Output the (X, Y) coordinate of the center of the cell containing the given text.  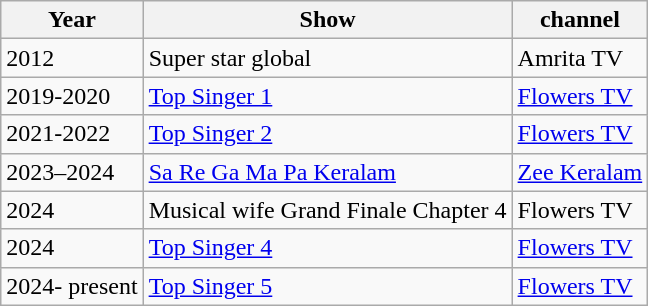
Sa Re Ga Ma Pa Keralam (328, 172)
Zee Keralam (580, 172)
Amrita TV (580, 58)
Top Singer 1 (328, 96)
Super star global (328, 58)
Top Singer 2 (328, 134)
Top Singer 4 (328, 248)
Top Singer 5 (328, 286)
2021-2022 (72, 134)
2024- present (72, 286)
Musical wife Grand Finale Chapter 4 (328, 210)
channel (580, 20)
2023–2024 (72, 172)
2019-2020 (72, 96)
2012 (72, 58)
Show (328, 20)
Year (72, 20)
